From the cell containing the given text, extract its center point as (x, y) coordinate. 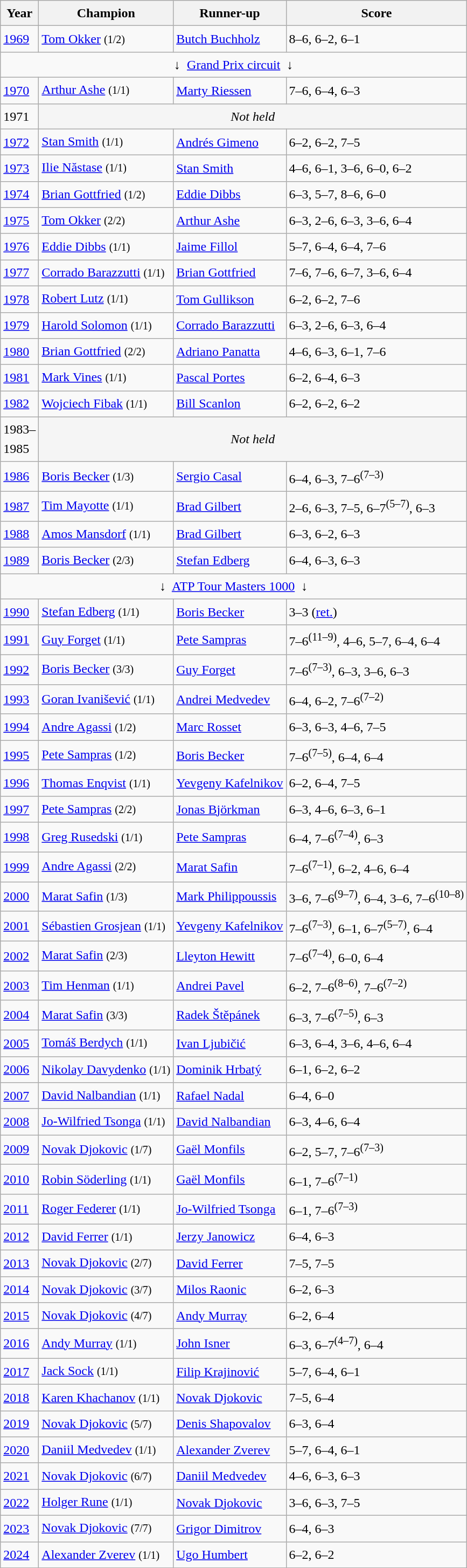
Jo-Wilfried Tsonga (1/1) (106, 1122)
Ugo Humbert (229, 1555)
Runner-up (229, 13)
Stefan Edberg (229, 561)
Brian Gottfried (229, 273)
6–2, 6–2 (377, 1555)
Marat Safin (2/3) (106, 955)
3–3 (ret.) (377, 613)
1971 (19, 116)
2008 (19, 1122)
1989 (19, 561)
Amos Mansdorf (1/1) (106, 534)
Jerzy Janowicz (229, 1237)
Harold Solomon (1/1) (106, 326)
Andre Agassi (2/2) (106, 867)
2–6, 6–3, 7–5, 6–7(5–7), 6–3 (377, 506)
Novak Djokovic (6/7) (106, 1476)
6–3, 5–7, 8–6, 6–0 (377, 194)
Radek Štěpánek (229, 1015)
1978 (19, 299)
3–6, 7–6(9–7), 6–4, 3–6, 7–6(10–8) (377, 896)
1996 (19, 783)
1998 (19, 837)
Eddie Dibbs (229, 194)
6–4, 6–3, 6–3 (377, 561)
7–5, 7–5 (377, 1263)
6–3, 2–6, 6–3, 6–4 (377, 326)
4–6, 6–3, 6–3 (377, 1476)
Jack Sock (1/1) (106, 1372)
Jaime Fillol (229, 247)
Thomas Enqvist (1/1) (106, 783)
2009 (19, 1150)
Robin Söderling (1/1) (106, 1180)
6–2, 6–4, 6–3 (377, 377)
7–6, 6–4, 6–3 (377, 91)
Pete Sampras (2/2) (106, 810)
6–3, 6–4 (377, 1423)
Boris Becker (3/3) (106, 670)
Bill Scanlon (229, 404)
Roger Federer (1/1) (106, 1209)
Tom Okker (1/2) (106, 39)
Holger Rune (1/1) (106, 1502)
6–4, 6–3, 7–6(7–3) (377, 477)
Marat Safin (1/3) (106, 896)
Sergio Casal (229, 477)
6–2, 6–2, 7–5 (377, 142)
8–6, 6–2, 6–1 (377, 39)
6–3, 7–6(7–5), 6–3 (377, 1015)
Arthur Ashe (229, 221)
David Nalbandian (229, 1122)
6–3, 6–3, 4–6, 7–5 (377, 727)
6–1, 6–2, 6–2 (377, 1070)
2004 (19, 1015)
3–6, 6–3, 7–5 (377, 1502)
Champion (106, 13)
1994 (19, 727)
7–6(11–9), 4–6, 5–7, 6–4, 6–4 (377, 639)
Tomáš Berdych (1/1) (106, 1043)
Goran Ivanišević (1/1) (106, 699)
Stan Smith (229, 168)
Novak Djokovic (2/7) (106, 1263)
Mark Vines (1/1) (106, 377)
1979 (19, 326)
1987 (19, 506)
Guy Forget (229, 670)
Denis Shapovalov (229, 1423)
John Isner (229, 1344)
Boris Becker (2/3) (106, 561)
Stan Smith (1/1) (106, 142)
Andy Murray (229, 1316)
Marc Rosset (229, 727)
Pascal Portes (229, 377)
2019 (19, 1423)
6–2, 6–4, 7–5 (377, 783)
6–3, 4–6, 6–4 (377, 1122)
1993 (19, 699)
Ilie Năstase (1/1) (106, 168)
Sébastien Grosjean (1/1) (106, 926)
2021 (19, 1476)
6–3, 6–4, 3–6, 4–6, 6–4 (377, 1043)
6–2, 6–3 (377, 1290)
1974 (19, 194)
7–6(7–5), 6–4, 6–4 (377, 755)
Greg Rusedski (1/1) (106, 837)
7–6(7–1), 6–2, 4–6, 6–4 (377, 867)
1972 (19, 142)
David Ferrer (1/1) (106, 1237)
Dominik Hrbatý (229, 1070)
6–1, 7–6(7–3) (377, 1209)
Mark Philippoussis (229, 896)
Andy Murray (1/1) (106, 1344)
1977 (19, 273)
4–6, 6–3, 6–1, 7–6 (377, 352)
Boris Becker (1/3) (106, 477)
Adriano Panatta (229, 352)
Novak Djokovic (7/7) (106, 1529)
2002 (19, 955)
Arthur Ashe (1/1) (106, 91)
Grigor Dimitrov (229, 1529)
Andrei Medvedev (229, 699)
1970 (19, 91)
6–4, 6–0 (377, 1096)
7–6(7–3), 6–1, 6–7(5–7), 6–4 (377, 926)
2015 (19, 1316)
6–4, 6–2, 7–6(7–2) (377, 699)
2011 (19, 1209)
2006 (19, 1070)
Alexander Zverev (1/1) (106, 1555)
Tom Gullikson (229, 299)
5–7, 6–4, 6–4, 7–6 (377, 247)
Brian Gottfried (2/2) (106, 352)
1999 (19, 867)
6–1, 7–6(7–1) (377, 1180)
2017 (19, 1372)
Tim Mayotte (1/1) (106, 506)
1969 (19, 39)
1992 (19, 670)
6–3, 2–6, 6–3, 3–6, 6–4 (377, 221)
Andrei Pavel (229, 986)
Stefan Edberg (1/1) (106, 613)
Tim Henman (1/1) (106, 986)
Lleyton Hewitt (229, 955)
Eddie Dibbs (1/1) (106, 247)
1997 (19, 810)
2016 (19, 1344)
2001 (19, 926)
1976 (19, 247)
↓ ATP Tour Masters 1000 ↓ (234, 587)
Score (377, 13)
Tom Okker (2/2) (106, 221)
1991 (19, 639)
Rafael Nadal (229, 1096)
Marat Safin (229, 867)
7–6(7–4), 6–0, 6–4 (377, 955)
Daniil Medvedev (1/1) (106, 1450)
2012 (19, 1237)
2007 (19, 1096)
2003 (19, 986)
6–2, 5–7, 7–6(7–3) (377, 1150)
1983–1985 (19, 439)
Novak Djokovic (1/7) (106, 1150)
Nikolay Davydenko (1/1) (106, 1070)
6–2, 6–2, 6–2 (377, 404)
2005 (19, 1043)
2020 (19, 1450)
2024 (19, 1555)
7–5, 6–4 (377, 1398)
Andre Agassi (1/2) (106, 727)
Marat Safin (3/3) (106, 1015)
Novak Djokovic (5/7) (106, 1423)
6–2, 6–2, 7–6 (377, 299)
1982 (19, 404)
6–3, 6–2, 6–3 (377, 534)
6–3, 6–7(4–7), 6–4 (377, 1344)
4–6, 6–1, 3–6, 6–0, 6–2 (377, 168)
2022 (19, 1502)
Brian Gottfried (1/2) (106, 194)
7–6(7–3), 6–3, 3–6, 6–3 (377, 670)
Jo-Wilfried Tsonga (229, 1209)
1973 (19, 168)
Novak Djokovic (3/7) (106, 1290)
1980 (19, 352)
1990 (19, 613)
Guy Forget (1/1) (106, 639)
Wojciech Fibak (1/1) (106, 404)
Marty Riessen (229, 91)
David Nalbandian (1/1) (106, 1096)
Karen Khachanov (1/1) (106, 1398)
Corrado Barazzutti (229, 326)
Novak Djokovic (4/7) (106, 1316)
David Ferrer (229, 1263)
2023 (19, 1529)
6–3, 4–6, 6–3, 6–1 (377, 810)
2010 (19, 1180)
Filip Krajinović (229, 1372)
1975 (19, 221)
2000 (19, 896)
Milos Raonic (229, 1290)
Andrés Gimeno (229, 142)
Alexander Zverev (229, 1450)
Jonas Björkman (229, 810)
1981 (19, 377)
Corrado Barazzutti (1/1) (106, 273)
1995 (19, 755)
Year (19, 13)
1988 (19, 534)
Pete Sampras (1/2) (106, 755)
Robert Lutz (1/1) (106, 299)
6–2, 6–4 (377, 1316)
7–6, 7–6, 6–7, 3–6, 6–4 (377, 273)
6–2, 7–6(8–6), 7–6(7–2) (377, 986)
2013 (19, 1263)
Daniil Medvedev (229, 1476)
2018 (19, 1398)
Ivan Ljubičić (229, 1043)
1986 (19, 477)
6–4, 7–6(7–4), 6–3 (377, 837)
↓ Grand Prix circuit ↓ (234, 65)
Butch Buchholz (229, 39)
2014 (19, 1290)
